Pinpoint the cell where the given text exists, returning its [X, Y] midpoint coordinate. 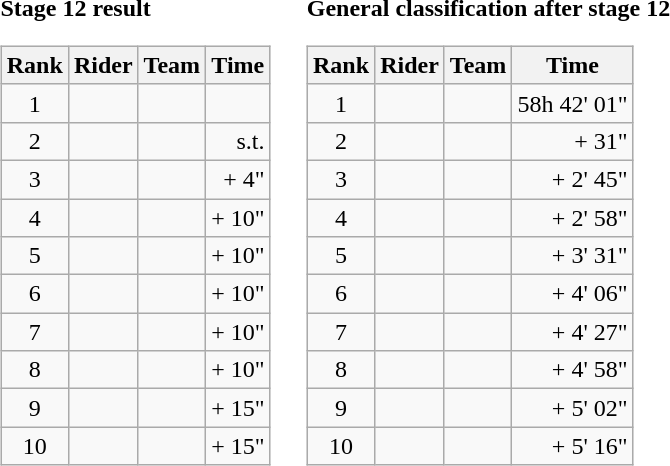
+ 31" [572, 141]
+ 4' 06" [572, 294]
+ 3' 31" [572, 256]
58h 42' 01" [572, 103]
+ 4" [238, 179]
+ 4' 58" [572, 370]
+ 5' 02" [572, 408]
+ 2' 58" [572, 217]
+ 4' 27" [572, 332]
+ 2' 45" [572, 179]
+ 5' 16" [572, 446]
s.t. [238, 141]
